For the text-containing cell, return its midpoint in [X, Y] coordinate format. 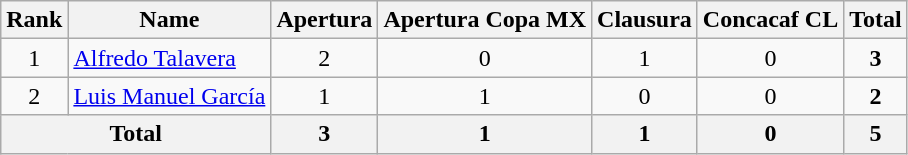
Clausura [645, 20]
Apertura Copa MX [485, 20]
Alfredo Talavera [170, 58]
Name [170, 20]
5 [876, 134]
Luis Manuel García [170, 96]
Rank [34, 20]
Apertura [324, 20]
Concacaf CL [770, 20]
